Provide the [x, y] coordinate of the cell's center where the given text is located.  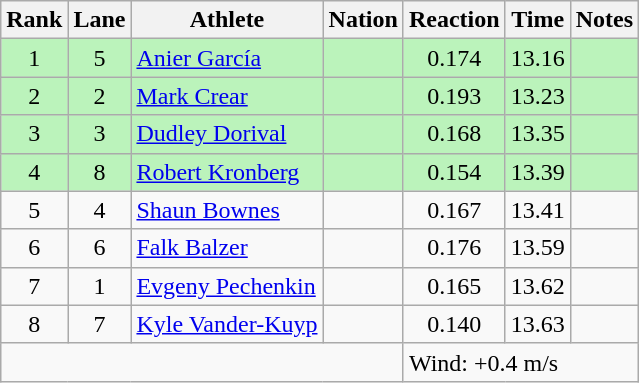
Reaction [454, 20]
0.165 [454, 286]
Wind: +0.4 m/s [520, 362]
13.63 [538, 324]
13.16 [538, 58]
Nation [363, 20]
0.193 [454, 96]
0.140 [454, 324]
Anier García [227, 58]
0.176 [454, 248]
Athlete [227, 20]
Robert Kronberg [227, 172]
Evgeny Pechenkin [227, 286]
Rank [34, 20]
0.167 [454, 210]
0.154 [454, 172]
13.62 [538, 286]
0.168 [454, 134]
13.23 [538, 96]
13.35 [538, 134]
Time [538, 20]
13.41 [538, 210]
Dudley Dorival [227, 134]
Lane [100, 20]
13.59 [538, 248]
Shaun Bownes [227, 210]
13.39 [538, 172]
0.174 [454, 58]
Kyle Vander-Kuyp [227, 324]
Notes [604, 20]
Mark Crear [227, 96]
Falk Balzer [227, 248]
